Scan for the cell matching the given text and deliver its (X, Y) coordinate at center. 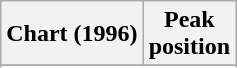
Peakposition (189, 34)
Chart (1996) (72, 34)
